Detect which cell encompasses the target text, then output its (x, y) center coordinate. 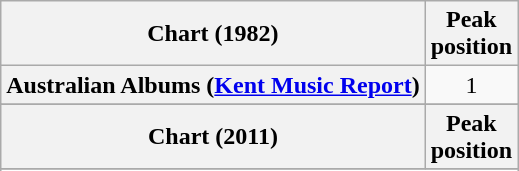
1 (471, 85)
Chart (1982) (213, 34)
Chart (2011) (213, 136)
Australian Albums (Kent Music Report) (213, 85)
